From the cell containing the given text, extract its center point as [X, Y] coordinate. 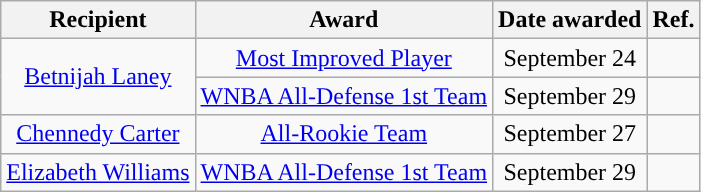
Award [344, 20]
Chennedy Carter [98, 134]
September 27 [570, 134]
September 24 [570, 58]
Most Improved Player [344, 58]
Elizabeth Williams [98, 172]
Ref. [674, 20]
Betnijah Laney [98, 77]
All-Rookie Team [344, 134]
Recipient [98, 20]
Date awarded [570, 20]
